Pinpoint the cell where the given text exists, returning its (x, y) midpoint coordinate. 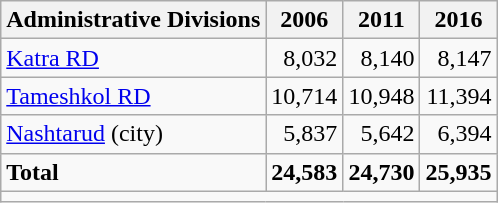
Tameshkol RD (134, 96)
11,394 (458, 96)
Nashtarud (city) (134, 134)
Administrative Divisions (134, 20)
25,935 (458, 172)
2011 (382, 20)
5,642 (382, 134)
10,948 (382, 96)
8,147 (458, 58)
2016 (458, 20)
Total (134, 172)
6,394 (458, 134)
2006 (304, 20)
24,583 (304, 172)
8,140 (382, 58)
10,714 (304, 96)
5,837 (304, 134)
Katra RD (134, 58)
8,032 (304, 58)
24,730 (382, 172)
